Detect which cell encompasses the target text, then output its (x, y) center coordinate. 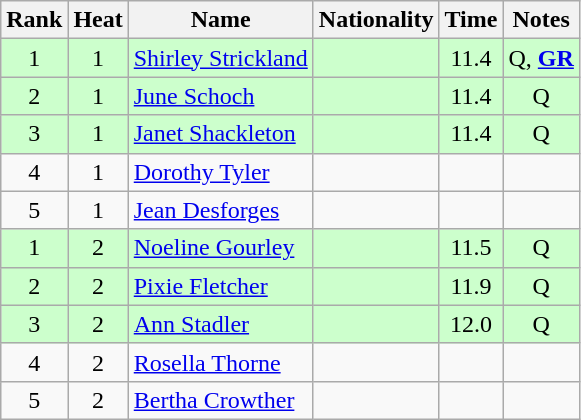
Name (220, 20)
12.0 (471, 324)
Q, GR (541, 58)
Rank (34, 20)
11.9 (471, 286)
Time (471, 20)
Ann Stadler (220, 324)
Noeline Gourley (220, 248)
Bertha Crowther (220, 400)
Nationality (376, 20)
Heat (98, 20)
11.5 (471, 248)
June Schoch (220, 96)
Shirley Strickland (220, 58)
Jean Desforges (220, 210)
Janet Shackleton (220, 134)
Dorothy Tyler (220, 172)
Notes (541, 20)
Rosella Thorne (220, 362)
Pixie Fletcher (220, 286)
